Capture the cell that displays the provided text and extract its (x, y) central coordinate. 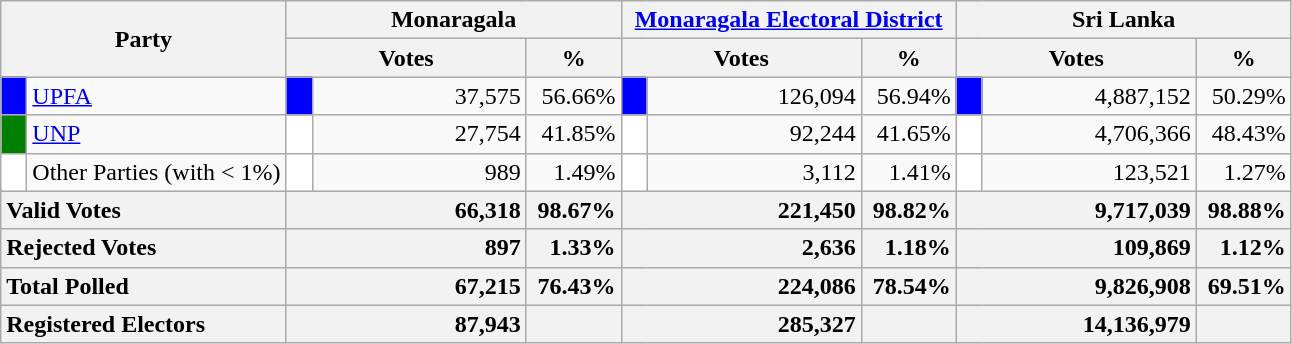
224,086 (741, 286)
285,327 (741, 324)
123,521 (1089, 172)
1.41% (908, 172)
Monaragala (454, 20)
98.82% (908, 210)
37,575 (419, 96)
UPFA (156, 96)
989 (419, 172)
Sri Lanka (1124, 20)
27,754 (419, 134)
Valid Votes (144, 210)
UNP (156, 134)
1.18% (908, 248)
Monaragala Electoral District (788, 20)
98.88% (1244, 210)
1.33% (574, 248)
78.54% (908, 286)
Rejected Votes (144, 248)
3,112 (754, 172)
9,826,908 (1076, 286)
4,887,152 (1089, 96)
69.51% (1244, 286)
66,318 (406, 210)
4,706,366 (1089, 134)
2,636 (741, 248)
109,869 (1076, 248)
56.66% (574, 96)
126,094 (754, 96)
1.49% (574, 172)
14,136,979 (1076, 324)
221,450 (741, 210)
Party (144, 39)
41.85% (574, 134)
897 (406, 248)
48.43% (1244, 134)
Registered Electors (144, 324)
41.65% (908, 134)
1.12% (1244, 248)
1.27% (1244, 172)
56.94% (908, 96)
67,215 (406, 286)
76.43% (574, 286)
Total Polled (144, 286)
50.29% (1244, 96)
87,943 (406, 324)
9,717,039 (1076, 210)
98.67% (574, 210)
92,244 (754, 134)
Other Parties (with < 1%) (156, 172)
